For the text-containing cell, return its midpoint in [x, y] coordinate format. 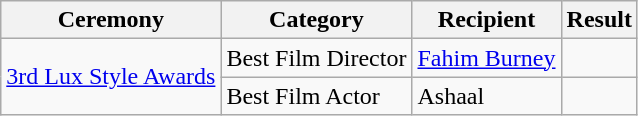
Recipient [486, 20]
Ceremony [111, 20]
Fahim Burney [486, 58]
3rd Lux Style Awards [111, 77]
Ashaal [486, 96]
Category [316, 20]
Best Film Director [316, 58]
Best Film Actor [316, 96]
Result [599, 20]
